Detect which cell encompasses the target text, then output its [X, Y] center coordinate. 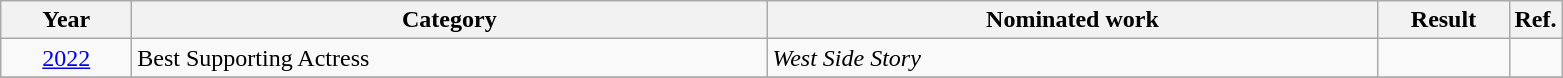
Category [450, 20]
Nominated work [1072, 20]
West Side Story [1072, 58]
2022 [66, 58]
Result [1444, 20]
Best Supporting Actress [450, 58]
Ref. [1536, 20]
Year [66, 20]
